Find where the given text appears and provide that cell's center as [X, Y] coordinate. 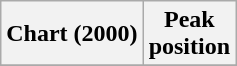
Chart (2000) [72, 34]
Peakposition [189, 34]
